Pinpoint the cell where the given text exists, returning its [X, Y] midpoint coordinate. 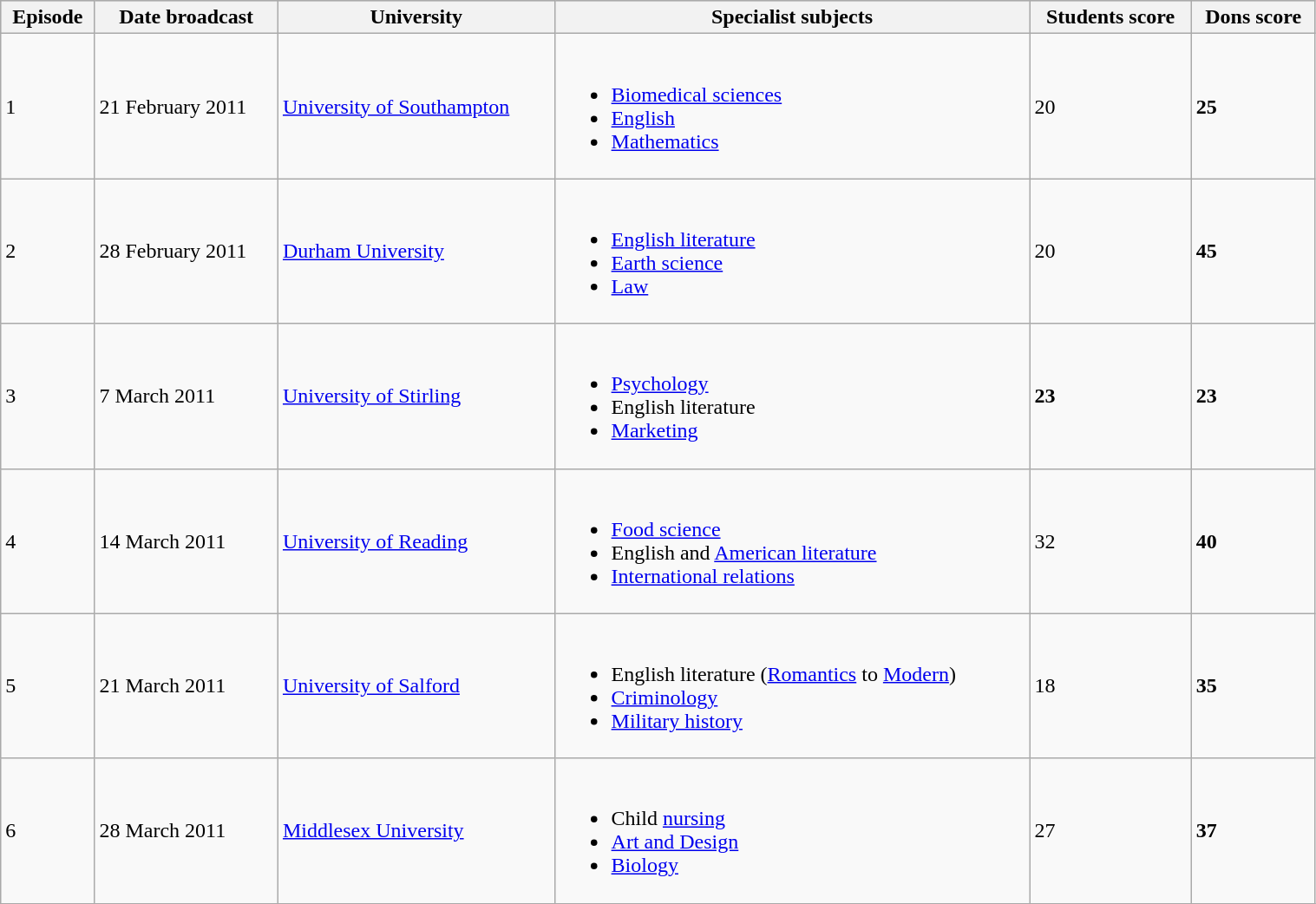
35 [1253, 685]
University of Salford [416, 685]
27 [1110, 831]
Child nursingArt and DesignBiology [792, 831]
45 [1253, 252]
University of Stirling [416, 396]
English literatureEarth scienceLaw [792, 252]
21 February 2011 [187, 106]
1 [48, 106]
Middlesex University [416, 831]
3 [48, 396]
Biomedical sciencesEnglishMathematics [792, 106]
University [416, 17]
PsychologyEnglish literatureMarketing [792, 396]
Dons score [1253, 17]
14 March 2011 [187, 541]
40 [1253, 541]
6 [48, 831]
2 [48, 252]
Students score [1110, 17]
Food scienceEnglish and American literatureInternational relations [792, 541]
4 [48, 541]
25 [1253, 106]
Episode [48, 17]
Durham University [416, 252]
5 [48, 685]
32 [1110, 541]
21 March 2011 [187, 685]
University of Reading [416, 541]
28 February 2011 [187, 252]
18 [1110, 685]
7 March 2011 [187, 396]
University of Southampton [416, 106]
English literature (Romantics to Modern)CriminologyMilitary history [792, 685]
28 March 2011 [187, 831]
Specialist subjects [792, 17]
37 [1253, 831]
Date broadcast [187, 17]
